Find where the given text appears and provide that cell's center as [X, Y] coordinate. 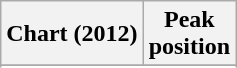
Peakposition [189, 34]
Chart (2012) [72, 34]
